Return (X, Y) of the center of cell containing provided text 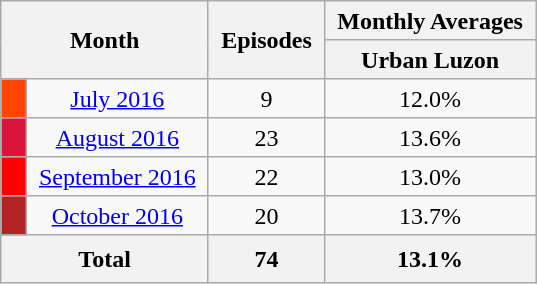
13.0% (430, 176)
September 2016 (117, 176)
12.0% (430, 98)
Month (105, 40)
13.6% (430, 138)
Total (105, 260)
Episodes (266, 40)
13.1% (430, 260)
October 2016 (117, 216)
Urban Luzon (430, 60)
23 (266, 138)
9 (266, 98)
August 2016 (117, 138)
22 (266, 176)
74 (266, 260)
13.7% (430, 216)
July 2016 (117, 98)
20 (266, 216)
Monthly Averages (430, 20)
